From the cell containing the given text, extract its center point as (x, y) coordinate. 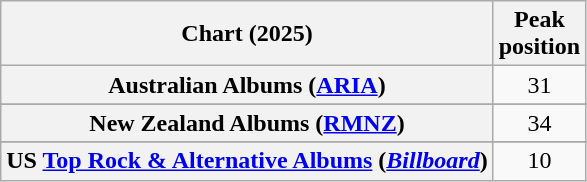
31 (539, 85)
34 (539, 123)
Chart (2025) (247, 34)
10 (539, 161)
Peakposition (539, 34)
New Zealand Albums (RMNZ) (247, 123)
Australian Albums (ARIA) (247, 85)
US Top Rock & Alternative Albums (Billboard) (247, 161)
